Search for the cell housing the specified text and yield its [x, y] center coordinate. 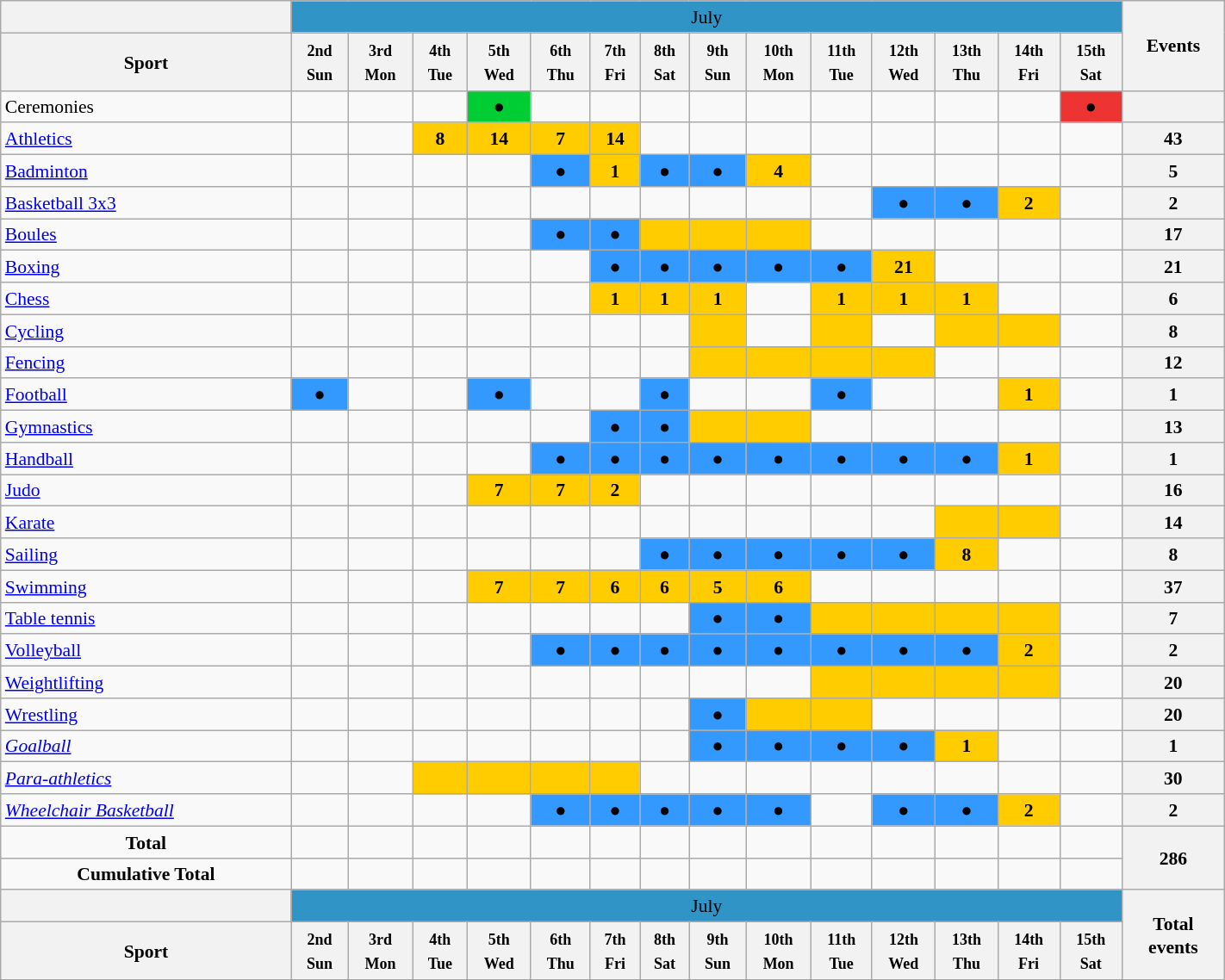
Gymnastics [146, 425]
Swimming [146, 586]
Wrestling [146, 713]
Cycling [146, 331]
Weightlifting [146, 682]
Judo [146, 489]
Table tennis [146, 618]
Cumulative Total [146, 873]
Chess [146, 298]
Volleyball [146, 649]
Karate [146, 522]
Badminton [146, 171]
17 [1173, 234]
Football [146, 394]
Total [146, 842]
16 [1173, 489]
Basketball 3x3 [146, 202]
Sailing [146, 555]
Fencing [146, 362]
Handball [146, 458]
Ceremonies [146, 107]
Boules [146, 234]
43 [1173, 138]
30 [1173, 778]
37 [1173, 586]
13 [1173, 425]
Wheelchair Basketball [146, 809]
286 [1173, 858]
Totalevents [1173, 934]
Goalball [146, 746]
4 [779, 171]
Para-athletics [146, 778]
Athletics [146, 138]
Events [1173, 46]
12 [1173, 362]
Boxing [146, 267]
